Detect which cell encompasses the target text, then output its [x, y] center coordinate. 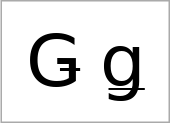
Ǥ ǥ [85, 62]
